Identify which cell holds the provided text, then report its [x, y] central coordinate. 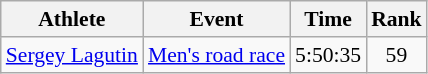
Event [216, 19]
5:50:35 [328, 55]
Athlete [72, 19]
Men's road race [216, 55]
Time [328, 19]
59 [396, 55]
Rank [396, 19]
Sergey Lagutin [72, 55]
